From the cell containing the given text, extract its center point as [X, Y] coordinate. 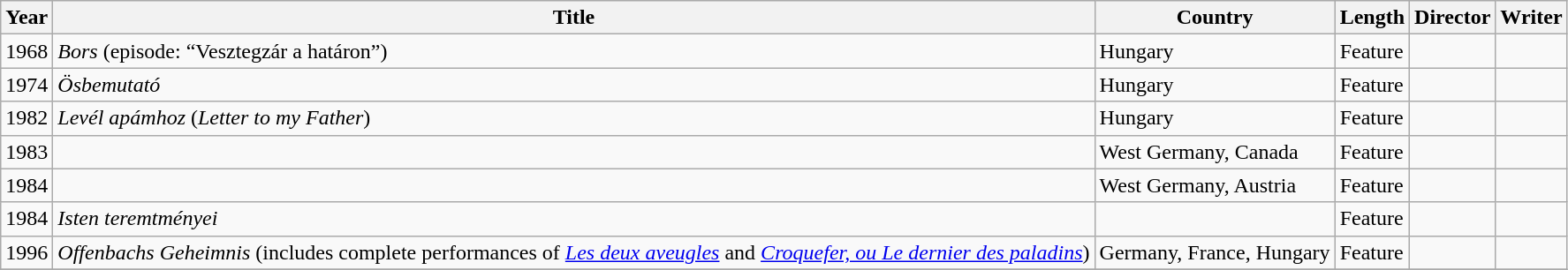
Germany, France, Hungary [1215, 252]
Country [1215, 18]
Director [1452, 18]
1983 [27, 152]
West Germany, Canada [1215, 152]
Ösbemutató [574, 85]
Offenbachs Geheimnis (includes complete performances of Les deux aveugles and Croquefer, ou Le dernier des paladins) [574, 252]
Levél apámhoz (Letter to my Father) [574, 118]
Isten teremtményei [574, 219]
Length [1372, 18]
1982 [27, 118]
West Germany, Austria [1215, 185]
1974 [27, 85]
Writer [1532, 18]
1996 [27, 252]
Bors (episode: “Vesztegzár a határon”) [574, 51]
Year [27, 18]
Title [574, 18]
1968 [27, 51]
